Identify which cell holds the provided text, then report its (X, Y) central coordinate. 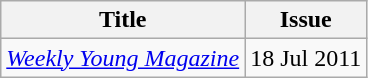
Issue (306, 20)
18 Jul 2011 (306, 58)
Title (123, 20)
Weekly Young Magazine (123, 58)
